Return [X, Y] of the center of cell containing provided text 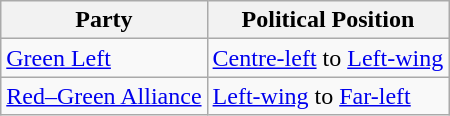
Centre-left to Left-wing [328, 58]
Political Position [328, 20]
Left-wing to Far-left [328, 96]
Green Left [104, 58]
Party [104, 20]
Red–Green Alliance [104, 96]
